Return [x, y] of the center of cell containing provided text 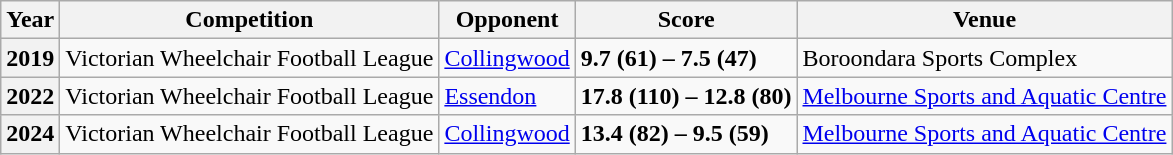
2022 [30, 96]
Score [686, 20]
17.8 (110) – 12.8 (80) [686, 96]
Year [30, 20]
2024 [30, 134]
2019 [30, 58]
13.4 (82) – 9.5 (59) [686, 134]
Essendon [507, 96]
9.7 (61) – 7.5 (47) [686, 58]
Venue [984, 20]
Boroondara Sports Complex [984, 58]
Opponent [507, 20]
Competition [250, 20]
